Return (X, Y) of the center of cell containing provided text 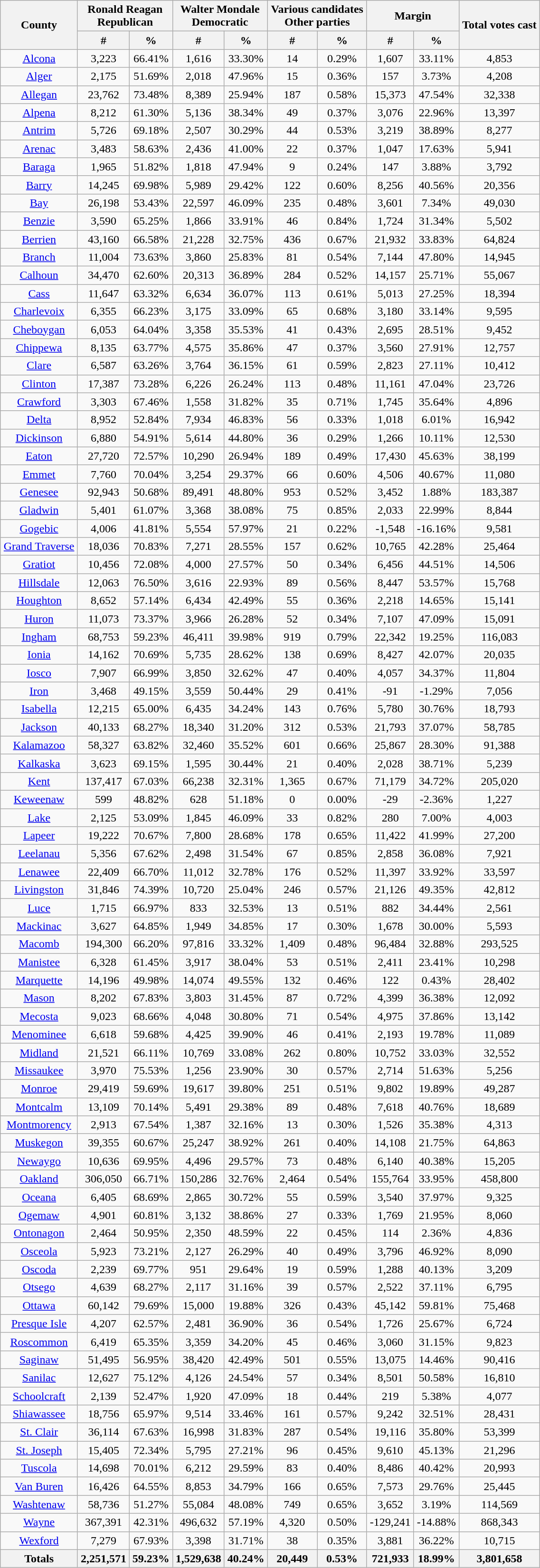
17.63% (436, 149)
21,296 (500, 1450)
4,425 (199, 1034)
14,108 (390, 1143)
32.62% (246, 673)
-1.29% (436, 691)
183,387 (500, 492)
33.14% (436, 312)
89,491 (199, 492)
28,402 (500, 980)
Emmet (39, 474)
3,468 (104, 691)
1,715 (104, 908)
25.94% (246, 94)
96 (293, 1450)
3,180 (390, 312)
31.16% (246, 1287)
Alcona (39, 58)
0.69% (342, 655)
9,242 (390, 1414)
2,139 (104, 1396)
7,573 (390, 1486)
2,239 (104, 1269)
367,391 (104, 1522)
29.59% (246, 1468)
Houghton (39, 601)
3,219 (390, 131)
3,850 (199, 673)
4,126 (199, 1378)
189 (293, 456)
2,522 (390, 1287)
3,881 (390, 1540)
68,753 (104, 637)
31.54% (246, 854)
29.76% (436, 1486)
2,218 (390, 601)
36.38% (436, 998)
35.52% (246, 745)
33.92% (436, 872)
2,507 (199, 131)
2.36% (436, 1233)
Eaton (39, 456)
13,109 (104, 1107)
Manistee (39, 962)
5,795 (199, 1450)
Shiawassee (39, 1414)
37.97% (436, 1197)
25.04% (246, 890)
Allegan (39, 94)
284 (293, 275)
3,803 (199, 998)
4,320 (293, 1522)
32.51% (436, 1414)
11,073 (104, 619)
34.79% (246, 1486)
Totals (39, 1559)
0.24% (342, 167)
Oakland (39, 1179)
23.41% (436, 962)
116,083 (500, 637)
132 (293, 980)
31.15% (436, 1341)
40 (293, 1251)
66.99% (151, 673)
65.97% (151, 1414)
3.73% (436, 76)
34.85% (246, 926)
Mecosta (39, 1016)
6,587 (104, 366)
59.69% (151, 1088)
51,495 (104, 1360)
67.93% (151, 1540)
10.11% (436, 438)
92,943 (104, 492)
38,199 (500, 456)
4,506 (390, 474)
10,290 (199, 456)
13,075 (390, 1360)
1,595 (199, 763)
19.78% (436, 1034)
53.09% (151, 817)
20,993 (500, 1468)
29.57% (246, 1161)
Clinton (39, 384)
Luce (39, 908)
75.12% (151, 1378)
Bay (39, 203)
Various candidatesOther parties (317, 16)
7,144 (390, 257)
40.13% (436, 1269)
5,989 (199, 185)
10,636 (104, 1161)
8,952 (104, 420)
Charlevoix (39, 312)
69.98% (151, 185)
59.81% (436, 1305)
73.28% (151, 384)
34.37% (436, 673)
35.64% (436, 402)
27.25% (436, 293)
38.34% (246, 113)
8,212 (104, 113)
2,028 (390, 763)
3,801,658 (500, 1559)
29.37% (246, 474)
12,757 (500, 348)
35.38% (436, 1125)
4,639 (104, 1287)
40.56% (436, 185)
33.08% (246, 1052)
38.86% (246, 1215)
1,845 (199, 817)
599 (104, 799)
40.67% (436, 474)
Monroe (39, 1088)
79.69% (151, 1305)
30.76% (436, 709)
71,179 (390, 781)
25,867 (390, 745)
58,327 (104, 745)
1,949 (199, 926)
1,018 (390, 420)
0.55% (342, 1360)
46.92% (436, 1251)
32,338 (500, 94)
436 (293, 239)
20,313 (199, 275)
10,412 (500, 366)
5,726 (104, 131)
59.68% (151, 1034)
147 (390, 167)
38.08% (246, 510)
39.98% (246, 637)
47.94% (246, 167)
83 (293, 1468)
3,254 (199, 474)
Saginaw (39, 1360)
246 (293, 890)
53,399 (500, 1432)
20,035 (500, 655)
33,597 (500, 872)
Mackinac (39, 926)
1,965 (104, 167)
61.45% (151, 962)
66.97% (151, 908)
2,033 (390, 510)
32.31% (246, 781)
13,397 (500, 113)
3,223 (104, 58)
6,618 (104, 1034)
53.57% (436, 583)
Genesee (39, 492)
40.24% (246, 1559)
41 (293, 330)
4,975 (390, 1016)
6,355 (104, 312)
10,720 (199, 890)
15,141 (500, 601)
14,074 (199, 980)
2,865 (199, 1197)
1,616 (199, 58)
16,810 (500, 1378)
29,419 (104, 1088)
Newaygo (39, 1161)
34,470 (104, 275)
45,142 (390, 1305)
5,780 (390, 709)
3,764 (199, 366)
Ingham (39, 637)
2,436 (199, 149)
1,678 (390, 926)
8,447 (390, 583)
20,356 (500, 185)
70.83% (151, 547)
1,607 (390, 58)
25,247 (199, 1143)
66.71% (151, 1179)
-1,548 (390, 529)
Oscoda (39, 1269)
45 (293, 1341)
11,080 (500, 474)
41.99% (436, 836)
67.62% (151, 854)
1,726 (390, 1323)
38 (293, 1540)
9 (293, 167)
27.91% (436, 348)
44.80% (246, 438)
70.14% (151, 1107)
7.34% (436, 203)
Delta (39, 420)
0.72% (342, 998)
29.42% (246, 185)
150,286 (199, 1179)
69.77% (151, 1269)
18,793 (500, 709)
24.54% (246, 1378)
23,726 (500, 384)
7,800 (199, 836)
Baraga (39, 167)
30.29% (246, 131)
48.80% (246, 492)
52.84% (151, 420)
35 (293, 402)
14,162 (104, 655)
55,067 (500, 275)
25.71% (436, 275)
90,416 (500, 1360)
2,127 (199, 1251)
6,212 (199, 1468)
14 (293, 58)
8,486 (390, 1468)
46.83% (246, 420)
66.11% (151, 1052)
4,901 (104, 1215)
65 (293, 312)
53.43% (151, 203)
67.63% (151, 1432)
32,552 (500, 1052)
8,135 (104, 348)
7,934 (199, 420)
60.81% (151, 1215)
18,340 (199, 727)
39 (293, 1287)
33.09% (246, 312)
5,593 (500, 926)
12,092 (500, 998)
62.60% (151, 275)
2,481 (199, 1323)
36,114 (104, 1432)
Wexford (39, 1540)
14,196 (104, 980)
3,559 (199, 691)
14,245 (104, 185)
6,226 (199, 384)
19 (293, 1269)
35.53% (246, 330)
18 (293, 1396)
868,343 (500, 1522)
72.57% (151, 456)
28.62% (246, 655)
28.30% (436, 745)
262 (293, 1052)
Keweenaw (39, 799)
76.50% (151, 583)
15,091 (500, 619)
9,514 (199, 1414)
Cheboygan (39, 330)
3,175 (199, 312)
31.45% (246, 998)
Gogebic (39, 529)
0.68% (342, 312)
-91 (390, 691)
37.86% (436, 1016)
65.35% (151, 1341)
161 (293, 1414)
14,698 (104, 1468)
48.59% (246, 1233)
22.93% (246, 583)
11,422 (390, 836)
15,405 (104, 1450)
Benzie (39, 221)
0.44% (342, 1396)
27 (293, 1215)
1,387 (199, 1125)
44.51% (436, 565)
51.18% (246, 799)
73.63% (151, 257)
114,569 (500, 1504)
26.29% (246, 1251)
Presque Isle (39, 1323)
312 (293, 727)
3,627 (104, 926)
33.83% (436, 239)
11,004 (104, 257)
33.46% (246, 1414)
57.97% (246, 529)
87 (293, 998)
58,785 (500, 727)
Kalamazoo (39, 745)
30.00% (436, 926)
50.44% (246, 691)
Chippewa (39, 348)
58.63% (151, 149)
3,590 (104, 221)
27,720 (104, 456)
Montcalm (39, 1107)
Menominee (39, 1034)
74.39% (151, 890)
8,202 (104, 998)
9,325 (500, 1197)
Cass (39, 293)
Van Buren (39, 1486)
33.95% (436, 1179)
69.18% (151, 131)
40.42% (436, 1468)
17,387 (104, 384)
-14.88% (436, 1522)
6,456 (390, 565)
0.76% (342, 709)
49,030 (500, 203)
6,724 (500, 1323)
38.89% (436, 131)
57 (293, 1378)
70.01% (151, 1468)
Schoolcraft (39, 1396)
32.75% (246, 239)
280 (390, 817)
33.91% (246, 221)
75,468 (500, 1305)
36.89% (246, 275)
26.28% (246, 619)
14,157 (390, 275)
21,793 (390, 727)
17 (293, 926)
50 (293, 565)
9,452 (500, 330)
Barry (39, 185)
19.88% (246, 1305)
4,853 (500, 58)
6,880 (104, 438)
5,554 (199, 529)
3,616 (199, 583)
1,047 (390, 149)
1,266 (390, 438)
4,575 (199, 348)
7,618 (390, 1107)
138 (293, 655)
Alger (39, 76)
7,271 (199, 547)
1,365 (293, 781)
Tuscola (39, 1468)
27,200 (500, 836)
49.35% (436, 890)
25.67% (436, 1323)
65.25% (151, 221)
5,356 (104, 854)
29 (293, 691)
16,998 (199, 1432)
22,409 (104, 872)
30.72% (246, 1197)
35.86% (246, 348)
64,863 (500, 1143)
6,053 (104, 330)
4,313 (500, 1125)
73.21% (151, 1251)
5.38% (436, 1396)
37.07% (436, 727)
60.67% (151, 1143)
66.41% (151, 58)
39.80% (246, 1088)
Gratiot (39, 565)
51.69% (151, 76)
2,117 (199, 1287)
251 (293, 1088)
48.82% (151, 799)
2,858 (390, 854)
69.15% (151, 763)
6,795 (500, 1287)
15,205 (500, 1161)
10,769 (199, 1052)
37.11% (436, 1287)
26.24% (246, 384)
67.54% (151, 1125)
496,632 (199, 1522)
0.22% (342, 529)
326 (293, 1305)
4,896 (500, 402)
Jackson (39, 727)
Calhoun (39, 275)
293,525 (500, 944)
Macomb (39, 944)
30.80% (246, 1016)
0.50% (342, 1522)
3,483 (104, 149)
72.34% (151, 1450)
1,409 (293, 944)
51.27% (151, 1504)
4,077 (500, 1396)
2,714 (390, 1070)
28,431 (500, 1414)
5,614 (199, 438)
0.58% (342, 94)
3,452 (390, 492)
178 (293, 836)
3,917 (199, 962)
61 (293, 366)
951 (199, 1269)
Ottawa (39, 1305)
1,866 (199, 221)
3,359 (199, 1341)
2,498 (199, 854)
6,328 (104, 962)
10,765 (390, 547)
44 (293, 131)
23,762 (104, 94)
Osceola (39, 1251)
70.04% (151, 474)
81 (293, 257)
33.03% (436, 1052)
32.16% (246, 1125)
19.89% (436, 1088)
2,018 (199, 76)
73.37% (151, 619)
19,222 (104, 836)
42.07% (436, 655)
8,389 (199, 94)
5,239 (500, 763)
155,764 (390, 1179)
52 (293, 619)
63.82% (151, 745)
14,945 (500, 257)
38.92% (246, 1143)
34.72% (436, 781)
47.96% (246, 76)
8,853 (199, 1486)
19,116 (390, 1432)
8,277 (500, 131)
18,756 (104, 1414)
30 (293, 1070)
166 (293, 1486)
67.03% (151, 781)
66.58% (151, 239)
11,089 (500, 1034)
13,142 (500, 1016)
49 (293, 113)
Otsego (39, 1287)
52.47% (151, 1396)
22.96% (436, 113)
12,627 (104, 1378)
54.91% (151, 438)
Kalkaska (39, 763)
6,419 (104, 1341)
4,836 (500, 1233)
4,048 (199, 1016)
St. Joseph (39, 1450)
14,506 (500, 565)
2,823 (390, 366)
2,193 (390, 1034)
2,350 (199, 1233)
65.00% (151, 709)
38.04% (246, 962)
4,208 (500, 76)
Gladwin (39, 510)
15,000 (199, 1305)
953 (293, 492)
3,792 (500, 167)
Wayne (39, 1522)
49.15% (151, 691)
49.98% (151, 980)
66 (293, 474)
18.99% (436, 1559)
3,076 (390, 113)
5,013 (390, 293)
40,133 (104, 727)
31.20% (246, 727)
21,228 (199, 239)
75 (293, 510)
21.95% (436, 1215)
749 (293, 1504)
36.15% (246, 366)
Ontonagon (39, 1233)
69.95% (151, 1161)
3,358 (199, 330)
3,132 (199, 1215)
9,595 (500, 312)
Iosco (39, 673)
Clare (39, 366)
3,860 (199, 257)
1,818 (199, 167)
18,036 (104, 547)
882 (390, 908)
8,090 (500, 1251)
3,796 (390, 1251)
Washtenaw (39, 1504)
1,724 (390, 221)
5,256 (500, 1070)
9,802 (390, 1088)
Ionia (39, 655)
2,411 (390, 962)
3,303 (104, 402)
96,484 (390, 944)
Lapeer (39, 836)
63.77% (151, 348)
19,617 (199, 1088)
9,610 (390, 1450)
42.28% (436, 547)
32.88% (436, 944)
10,715 (500, 1540)
6,634 (199, 293)
306,050 (104, 1179)
0.56% (342, 583)
Total votes cast (500, 25)
Leelanau (39, 854)
-16.16% (436, 529)
4,496 (199, 1161)
34.44% (436, 908)
9,581 (500, 529)
Lake (39, 817)
5,136 (199, 113)
Branch (39, 257)
33 (293, 817)
49,287 (500, 1088)
3,652 (390, 1504)
919 (293, 637)
50.58% (436, 1378)
40.38% (436, 1161)
20,449 (293, 1559)
25.83% (246, 257)
4,003 (500, 817)
38.71% (436, 763)
53 (293, 962)
34.20% (246, 1341)
17,430 (390, 456)
Midland (39, 1052)
7,921 (500, 854)
3,623 (104, 763)
0.61% (342, 293)
14.46% (436, 1360)
39.90% (246, 1034)
2,175 (104, 76)
32.76% (246, 1179)
7,056 (500, 691)
0.71% (342, 402)
29.64% (246, 1269)
Missaukee (39, 1070)
Isabella (39, 709)
8,060 (500, 1215)
219 (390, 1396)
16,426 (104, 1486)
Ronald ReaganRepublican (125, 16)
205,020 (500, 781)
66.23% (151, 312)
5,941 (500, 149)
32,460 (199, 745)
58,736 (104, 1504)
36.90% (246, 1323)
68.69% (151, 1197)
143 (293, 709)
Walter MondaleDemocratic (220, 16)
Huron (39, 619)
28.68% (246, 836)
46,411 (199, 637)
10,456 (104, 565)
3,540 (390, 1197)
Ogemaw (39, 1215)
15,373 (390, 94)
11,647 (104, 293)
0.62% (342, 547)
32.53% (246, 908)
4,000 (199, 565)
4,006 (104, 529)
0.00% (342, 799)
9,023 (104, 1016)
73 (293, 1161)
21,521 (104, 1052)
6,434 (199, 601)
1.88% (436, 492)
7,279 (104, 1540)
11,397 (390, 872)
2,695 (390, 330)
Oceana (39, 1197)
3,560 (390, 348)
6,435 (199, 709)
458,800 (500, 1179)
1,529,638 (199, 1559)
50.68% (151, 492)
14.65% (436, 601)
67 (293, 854)
56 (293, 420)
10,752 (390, 1052)
3.19% (436, 1504)
27.11% (436, 366)
61.07% (151, 510)
39,355 (104, 1143)
49.55% (246, 980)
-29 (390, 799)
5,401 (104, 510)
48.08% (246, 1504)
4,057 (390, 673)
41.81% (151, 529)
4,399 (390, 998)
176 (293, 872)
7.00% (436, 817)
Margin (413, 16)
Crawford (39, 402)
628 (199, 799)
Marquette (39, 980)
56.95% (151, 1360)
8,652 (104, 601)
287 (293, 1432)
3,060 (390, 1341)
2,251,571 (104, 1559)
114 (390, 1233)
Sanilac (39, 1378)
5,502 (500, 221)
43,160 (104, 239)
38,420 (199, 1360)
18,394 (500, 293)
Berrien (39, 239)
42.31% (151, 1522)
68.66% (151, 1016)
16,942 (500, 420)
7,107 (390, 619)
71 (293, 1016)
137,417 (104, 781)
3,601 (390, 203)
7,907 (104, 673)
19.25% (436, 637)
36.22% (436, 1540)
Roscommon (39, 1341)
67.46% (151, 402)
1,920 (199, 1396)
30.44% (246, 763)
75.53% (151, 1070)
23.90% (246, 1070)
33.32% (246, 944)
31.83% (246, 1432)
Antrim (39, 131)
50.95% (151, 1233)
1,227 (500, 799)
6,140 (390, 1161)
41.00% (246, 149)
60,142 (104, 1305)
47.80% (436, 257)
62.57% (151, 1323)
0.80% (342, 1052)
St. Clair (39, 1432)
22,597 (199, 203)
8,501 (390, 1378)
2,125 (104, 817)
2,913 (104, 1125)
3,970 (104, 1070)
28.55% (246, 547)
66,238 (199, 781)
36.07% (246, 293)
34.24% (246, 709)
97,816 (199, 944)
22,342 (390, 637)
91,388 (500, 745)
21,126 (390, 890)
1,256 (199, 1070)
31.82% (246, 402)
47.54% (436, 94)
12,530 (500, 438)
Arenac (39, 149)
66.20% (151, 944)
6,405 (104, 1197)
Kent (39, 781)
12,063 (104, 583)
25,445 (500, 1486)
9,823 (500, 1341)
0.79% (342, 637)
4,207 (104, 1323)
0.84% (342, 221)
45.13% (436, 1450)
0.35% (342, 1540)
3.88% (436, 167)
15,768 (500, 583)
3,966 (199, 619)
51.63% (436, 1070)
72.08% (151, 565)
63.32% (151, 293)
Lenawee (39, 872)
5,735 (199, 655)
1,745 (390, 402)
-129,241 (390, 1522)
57.14% (151, 601)
61.30% (151, 113)
5,923 (104, 1251)
3,398 (199, 1540)
27.21% (246, 1450)
Grand Traverse (39, 547)
36.08% (436, 854)
601 (293, 745)
10,298 (500, 962)
8,427 (390, 655)
73.48% (151, 94)
31,846 (104, 890)
1,769 (390, 1215)
33.11% (436, 58)
29.38% (246, 1107)
51.82% (151, 167)
64.85% (151, 926)
Alpena (39, 113)
55,084 (199, 1504)
Muskegon (39, 1143)
31.71% (246, 1540)
721,933 (390, 1559)
42,812 (500, 890)
33.30% (246, 58)
70.69% (151, 655)
1,288 (390, 1269)
12,215 (104, 709)
2,561 (500, 908)
31.34% (436, 221)
8,844 (500, 510)
5,491 (199, 1107)
Iron (39, 691)
7,760 (104, 474)
3,209 (500, 1269)
0 (293, 799)
25,464 (500, 547)
261 (293, 1143)
40.76% (436, 1107)
28.51% (436, 330)
501 (293, 1360)
64,824 (500, 239)
Mason (39, 998)
0.66% (342, 745)
64.55% (151, 1486)
35.80% (436, 1432)
70.67% (151, 836)
26.94% (246, 456)
833 (199, 908)
1,558 (199, 402)
27.57% (246, 565)
Montmorency (39, 1125)
6.01% (436, 420)
18,689 (500, 1107)
15 (293, 76)
67.83% (151, 998)
0.82% (342, 817)
26,198 (104, 203)
-2.36% (436, 799)
11,804 (500, 673)
21.75% (436, 1143)
11,161 (390, 384)
57.19% (246, 1522)
22.99% (436, 510)
Hillsdale (39, 583)
32.78% (246, 872)
8,256 (390, 185)
47.04% (436, 384)
194,300 (104, 944)
3,368 (199, 510)
63.26% (151, 366)
County (39, 25)
1,526 (390, 1125)
11,012 (199, 872)
45.63% (436, 456)
66.70% (151, 872)
187 (293, 94)
Dickinson (39, 438)
21,932 (390, 239)
64.04% (151, 330)
235 (293, 203)
Livingston (39, 890)
